Locate the cell with the specified text and output its [x, y] center coordinate. 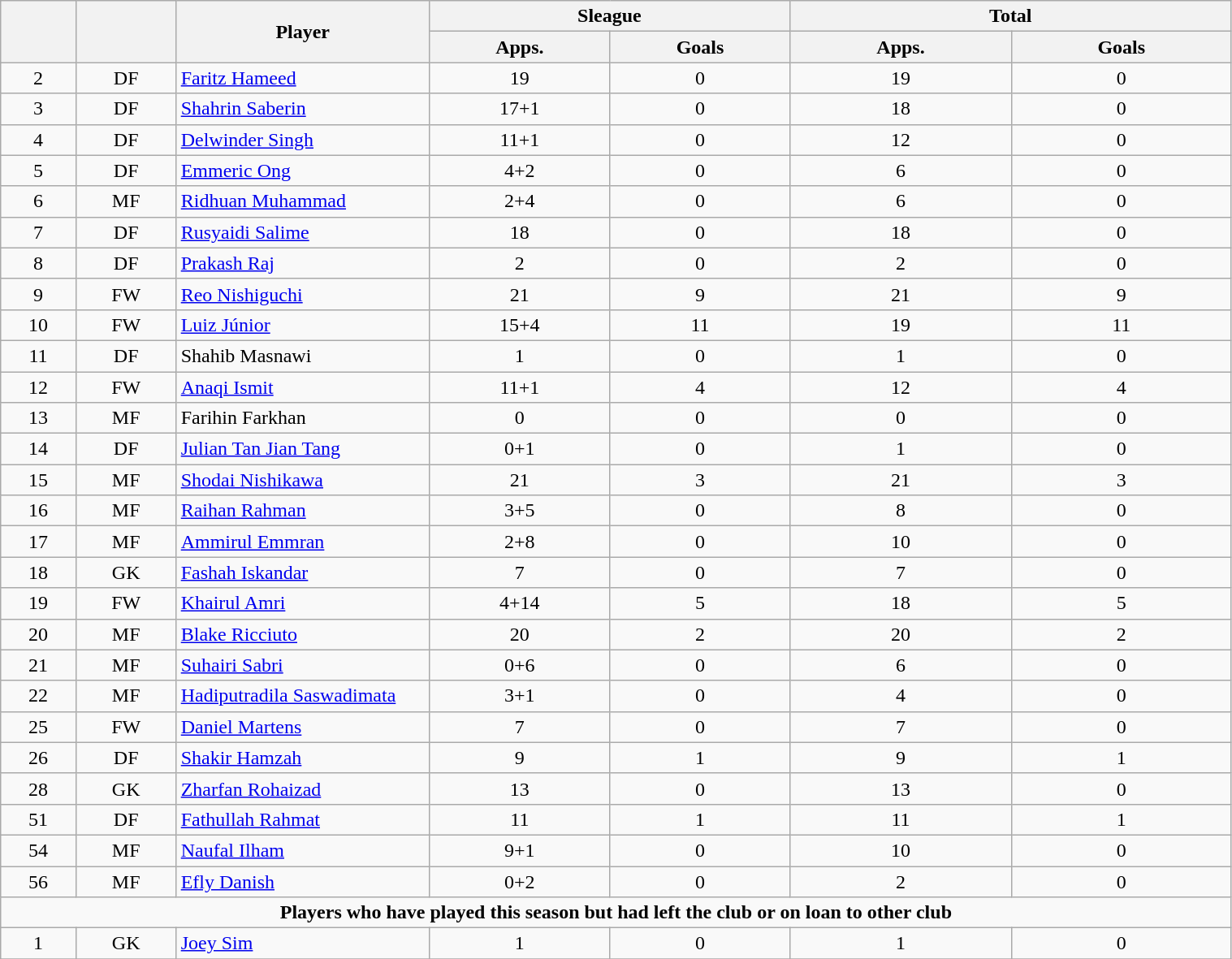
Suhairi Sabri [302, 665]
Ridhuan Muhammad [302, 201]
28 [38, 788]
Blake Ricciuto [302, 634]
Fathullah Rahmat [302, 819]
Daniel Martens [302, 727]
Raihan Rahman [302, 511]
3+1 [520, 696]
56 [38, 881]
14 [38, 449]
Zharfan Rohaizad [302, 788]
Hadiputradila Saswadimata [302, 696]
Shahib Masnawi [302, 356]
17+1 [520, 109]
17 [38, 542]
0+1 [520, 449]
Efly Danish [302, 881]
15 [38, 480]
22 [38, 696]
26 [38, 758]
51 [38, 819]
54 [38, 850]
15+4 [520, 325]
4+2 [520, 171]
0+6 [520, 665]
Prakash Raj [302, 263]
Player [302, 32]
Ammirul Emmran [302, 542]
Farihin Farkhan [302, 418]
Naufal Ilham [302, 850]
Players who have played this season but had left the club or on loan to other club [616, 913]
Shakir Hamzah [302, 758]
Luiz Júnior [302, 325]
9+1 [520, 850]
2+8 [520, 542]
0+2 [520, 881]
Rusyaidi Salime [302, 232]
Shodai Nishikawa [302, 480]
Khairul Amri [302, 603]
Joey Sim [302, 944]
Delwinder Singh [302, 140]
Total [1010, 16]
Emmeric Ong [302, 171]
Fashah Iskandar [302, 572]
25 [38, 727]
3+5 [520, 511]
Julian Tan Jian Tang [302, 449]
2+4 [520, 201]
16 [38, 511]
4+14 [520, 603]
Shahrin Saberin [302, 109]
Sleague [609, 16]
Anaqi Ismit [302, 387]
Faritz Hameed [302, 78]
Reo Nishiguchi [302, 294]
